For the text-containing cell, return its midpoint in [X, Y] coordinate format. 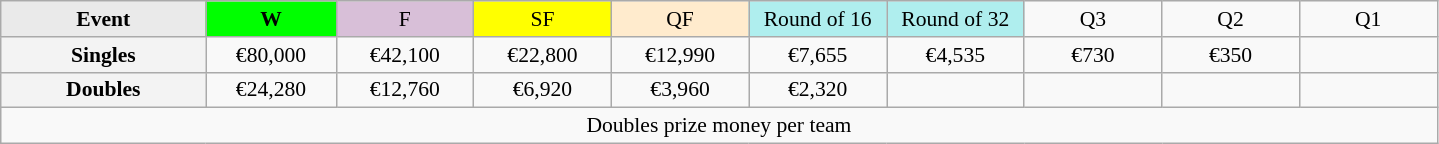
Q2 [1231, 19]
€4,535 [955, 55]
Doubles [104, 90]
€42,100 [405, 55]
Event [104, 19]
Singles [104, 55]
Doubles prize money per team [719, 126]
€12,990 [680, 55]
F [405, 19]
Round of 32 [955, 19]
€6,920 [543, 90]
QF [680, 19]
SF [543, 19]
€22,800 [543, 55]
€24,280 [271, 90]
€3,960 [680, 90]
€12,760 [405, 90]
€730 [1093, 55]
Round of 16 [818, 19]
€350 [1231, 55]
€7,655 [818, 55]
W [271, 19]
€2,320 [818, 90]
Q3 [1093, 19]
Q1 [1368, 19]
€80,000 [271, 55]
